Return (X, Y) of the center of cell containing provided text 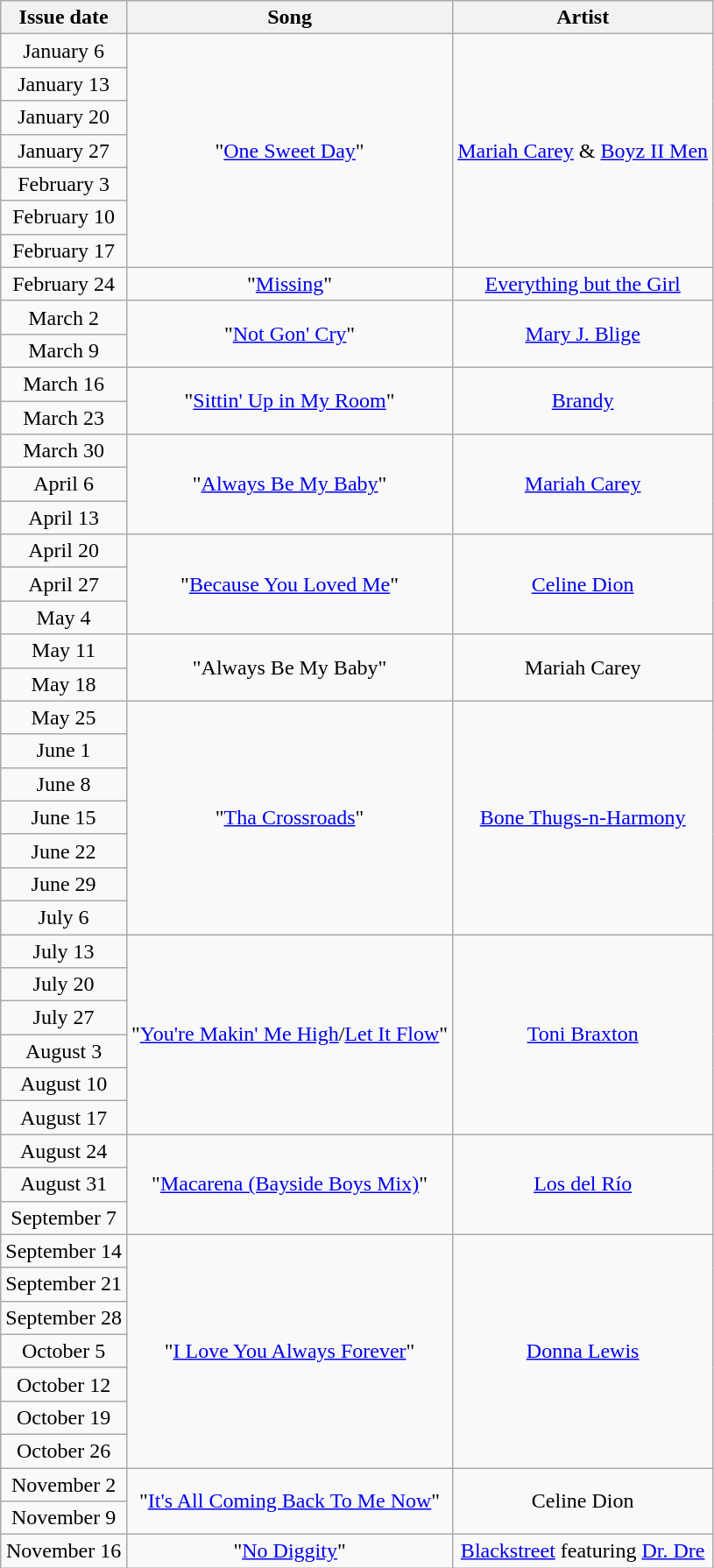
February 17 (64, 251)
Song (289, 18)
Blackstreet featuring Dr. Dre (583, 1551)
September 21 (64, 1284)
July 20 (64, 985)
Los del Río (583, 1184)
September 7 (64, 1218)
October 26 (64, 1451)
August 24 (64, 1151)
Donna Lewis (583, 1351)
February 10 (64, 217)
April 20 (64, 551)
January 27 (64, 151)
November 9 (64, 1518)
July 6 (64, 917)
March 30 (64, 451)
June 29 (64, 884)
"Not Gon' Cry" (289, 334)
June 15 (64, 817)
January 20 (64, 117)
June 22 (64, 851)
"Macarena (Bayside Boys Mix)" (289, 1184)
March 16 (64, 384)
August 10 (64, 1084)
"Sittin' Up in My Room" (289, 400)
"Because You Loved Me" (289, 584)
"One Sweet Day" (289, 151)
Mariah Carey & Boyz II Men (583, 151)
October 19 (64, 1417)
"Tha Crossroads" (289, 817)
Brandy (583, 400)
"You're Makin' Me High/Let It Flow" (289, 1034)
May 25 (64, 717)
April 13 (64, 518)
March 23 (64, 418)
"Missing" (289, 284)
August 31 (64, 1184)
January 6 (64, 51)
May 4 (64, 618)
June 1 (64, 751)
March 9 (64, 350)
May 18 (64, 684)
May 11 (64, 651)
April 6 (64, 484)
Artist (583, 18)
October 12 (64, 1384)
August 17 (64, 1118)
July 27 (64, 1018)
August 3 (64, 1051)
Everything but the Girl (583, 284)
Bone Thugs-n-Harmony (583, 817)
September 14 (64, 1251)
March 2 (64, 317)
February 3 (64, 184)
July 13 (64, 950)
Issue date (64, 18)
"It's All Coming Back To Me Now" (289, 1501)
September 28 (64, 1317)
November 2 (64, 1485)
Toni Braxton (583, 1034)
October 5 (64, 1351)
January 13 (64, 84)
"I Love You Always Forever" (289, 1351)
"No Diggity" (289, 1551)
February 24 (64, 284)
April 27 (64, 584)
November 16 (64, 1551)
Mary J. Blige (583, 334)
June 8 (64, 784)
